Provide the (X, Y) coordinate of the cell's center where the given text is located.  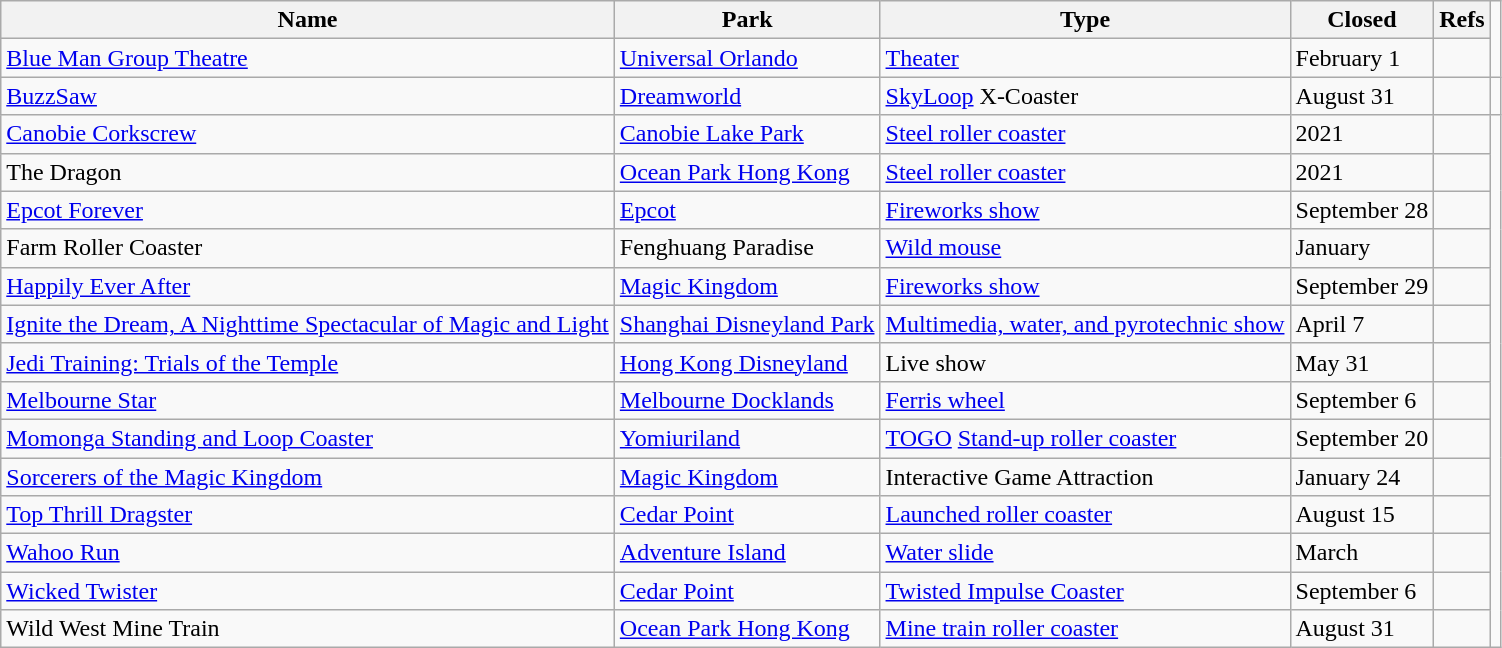
January 24 (1362, 477)
August 15 (1362, 515)
Name (308, 20)
Blue Man Group Theatre (308, 58)
Jedi Training: Trials of the Temple (308, 362)
Water slide (1085, 553)
Wahoo Run (308, 553)
September 29 (1362, 286)
BuzzSaw (308, 96)
Canobie Lake Park (747, 134)
Sorcerers of the Magic Kingdom (308, 477)
Top Thrill Dragster (308, 515)
Fenghuang Paradise (747, 248)
January (1362, 248)
Hong Kong Disneyland (747, 362)
Ignite the Dream, A Nighttime Spectacular of Magic and Light (308, 324)
Twisted Impulse Coaster (1085, 591)
September 20 (1362, 438)
Interactive Game Attraction (1085, 477)
May 31 (1362, 362)
Multimedia, water, and pyrotechnic show (1085, 324)
Mine train roller coaster (1085, 629)
Refs (1462, 20)
TOGO Stand-up roller coaster (1085, 438)
Closed (1362, 20)
April 7 (1362, 324)
Epcot Forever (308, 210)
Melbourne Docklands (747, 400)
Farm Roller Coaster (308, 248)
Happily Ever After (308, 286)
Yomiuriland (747, 438)
The Dragon (308, 172)
Wild mouse (1085, 248)
Adventure Island (747, 553)
Wild West Mine Train (308, 629)
Momonga Standing and Loop Coaster (308, 438)
Live show (1085, 362)
Theater (1085, 58)
Dreamworld (747, 96)
Canobie Corkscrew (308, 134)
Ferris wheel (1085, 400)
Universal Orlando (747, 58)
February 1 (1362, 58)
Shanghai Disneyland Park (747, 324)
September 28 (1362, 210)
Epcot (747, 210)
March (1362, 553)
Melbourne Star (308, 400)
Launched roller coaster (1085, 515)
Wicked Twister (308, 591)
Park (747, 20)
SkyLoop X-Coaster (1085, 96)
Type (1085, 20)
